Determine the (x, y) coordinate at the center of the cell enclosing the given text.  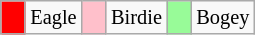
Bogey (222, 17)
Birdie (136, 17)
Eagle (53, 17)
